Locate the cell with the specified text and output its (x, y) center coordinate. 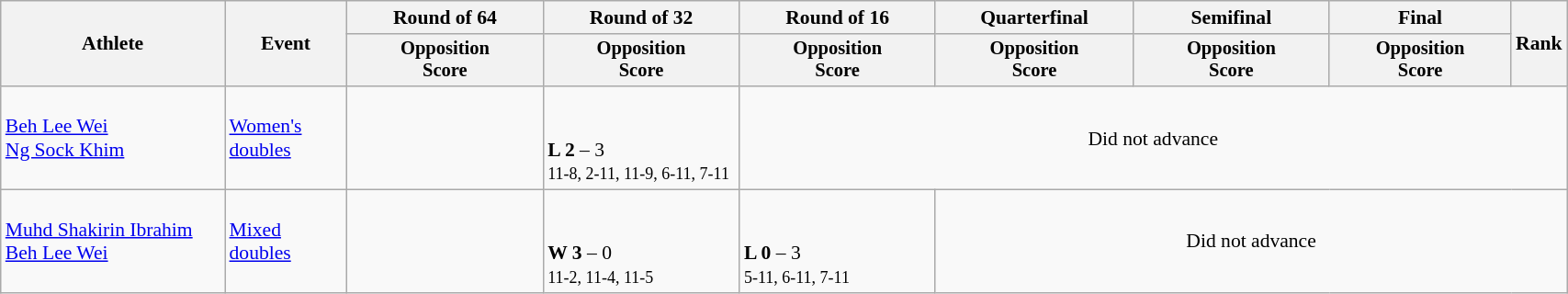
Round of 16 (838, 17)
L 2 – 311-8, 2-11, 11-9, 6-11, 7-11 (641, 138)
Rank (1540, 44)
Women's doubles (285, 138)
Round of 64 (446, 17)
Athlete (113, 44)
Semifinal (1232, 17)
Mixed doubles (285, 242)
Beh Lee WeiNg Sock Khim (113, 138)
Round of 32 (641, 17)
Muhd Shakirin IbrahimBeh Lee Wei (113, 242)
L 0 – 35-11, 6-11, 7-11 (838, 242)
Final (1420, 17)
Quarterfinal (1034, 17)
W 3 – 011-2, 11-4, 11-5 (641, 242)
Event (285, 44)
